Locate the cell with the specified text and output its (x, y) center coordinate. 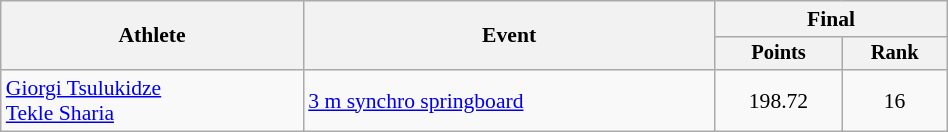
Event (509, 36)
Points (778, 54)
Final (831, 19)
198.72 (778, 100)
Giorgi TsulukidzeTekle Sharia (152, 100)
3 m synchro springboard (509, 100)
Rank (894, 54)
16 (894, 100)
Athlete (152, 36)
